Detect which cell encompasses the target text, then output its (x, y) center coordinate. 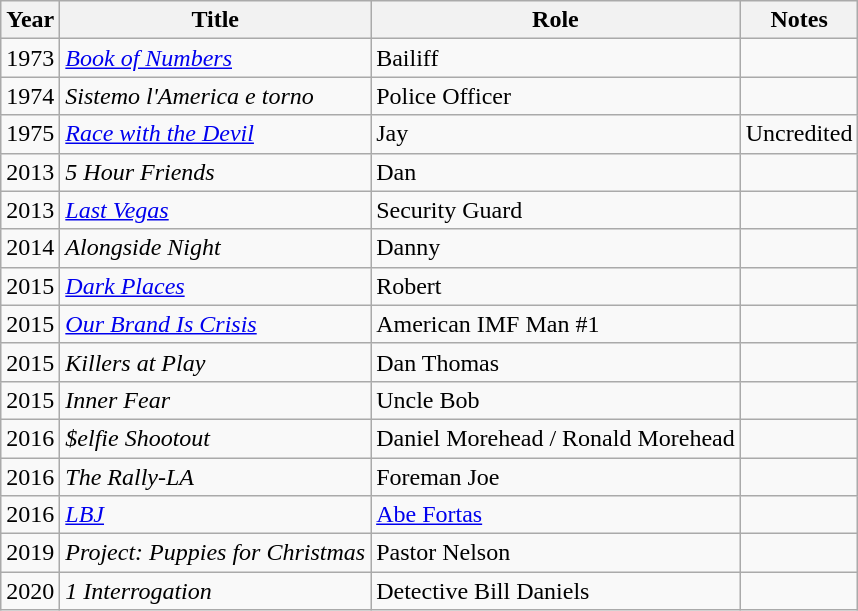
Danny (556, 248)
Notes (799, 20)
Our Brand Is Crisis (216, 324)
Detective Bill Daniels (556, 591)
Police Officer (556, 96)
Dark Places (216, 286)
2014 (30, 248)
2019 (30, 553)
Last Vegas (216, 210)
Book of Numbers (216, 58)
American IMF Man #1 (556, 324)
Security Guard (556, 210)
Uncredited (799, 134)
Daniel Morehead / Ronald Morehead (556, 438)
1 Interrogation (216, 591)
Role (556, 20)
Bailiff (556, 58)
Title (216, 20)
Dan (556, 172)
1974 (30, 96)
1975 (30, 134)
Project: Puppies for Christmas (216, 553)
Abe Fortas (556, 515)
1973 (30, 58)
Jay (556, 134)
Pastor Nelson (556, 553)
Killers at Play (216, 362)
2020 (30, 591)
Uncle Bob (556, 400)
LBJ (216, 515)
Inner Fear (216, 400)
Robert (556, 286)
Year (30, 20)
5 Hour Friends (216, 172)
Dan Thomas (556, 362)
Race with the Devil (216, 134)
Foreman Joe (556, 477)
Alongside Night (216, 248)
The Rally-LA (216, 477)
$elfie Shootout (216, 438)
Sistemo l'America e torno (216, 96)
